From the cell containing the given text, extract its center point as (X, Y) coordinate. 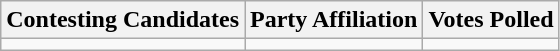
Contesting Candidates (123, 20)
Party Affiliation (334, 20)
Votes Polled (491, 20)
